Output the (x, y) coordinate of the center of the cell containing the given text.  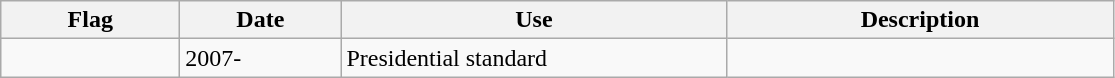
Date (260, 20)
Use (534, 20)
2007- (260, 58)
Flag (90, 20)
Presidential standard (534, 58)
Description (920, 20)
